Output the (X, Y) coordinate of the center of the cell containing the given text.  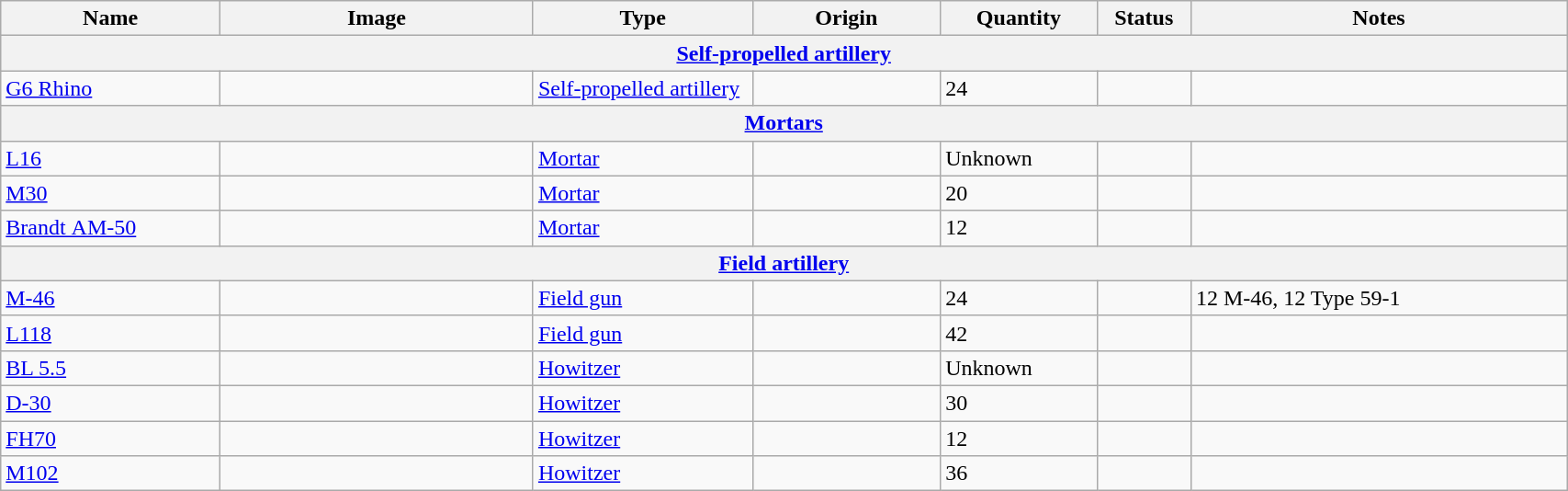
L118 (110, 333)
Quantity (1019, 18)
Field artillery (784, 263)
M-46 (110, 298)
42 (1019, 333)
Name (110, 18)
L16 (110, 158)
Type (643, 18)
BL 5.5 (110, 368)
Image (377, 18)
Mortars (784, 123)
30 (1019, 403)
M102 (110, 474)
FH70 (110, 439)
20 (1019, 193)
12 M-46, 12 Type 59-1 (1378, 298)
Origin (847, 18)
Status (1144, 18)
D-30 (110, 403)
G6 Rhino (110, 88)
Notes (1378, 18)
M30 (110, 193)
36 (1019, 474)
Brandt АМ-50 (110, 228)
